Extract the (x, y) coordinate from the center of the cell holding the provided text.  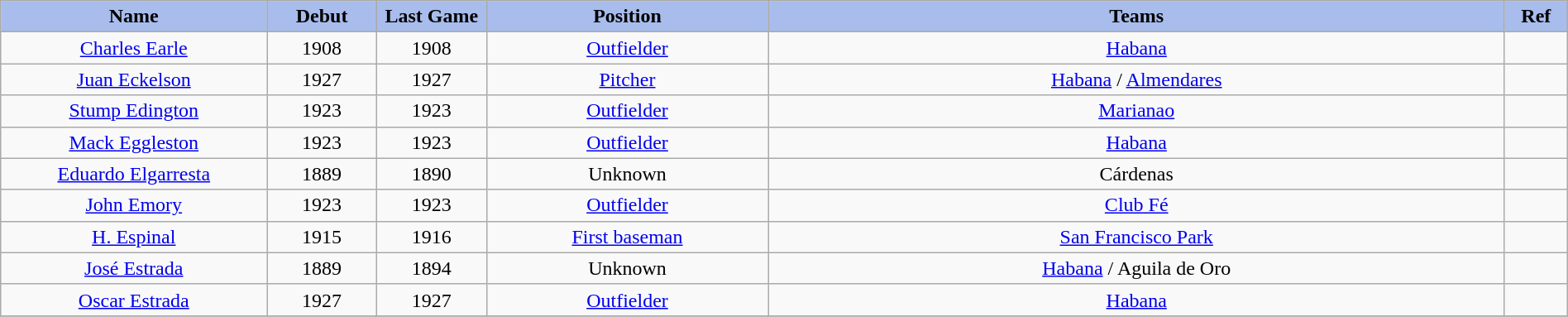
John Emory (134, 205)
Cárdenas (1136, 174)
Eduardo Elgarresta (134, 174)
Position (627, 17)
Marianao (1136, 111)
Teams (1136, 17)
Mack Eggleston (134, 142)
Name (134, 17)
San Francisco Park (1136, 237)
H. Espinal (134, 237)
Habana / Almendares (1136, 79)
Charles Earle (134, 48)
Last Game (432, 17)
José Estrada (134, 268)
1890 (432, 174)
Ref (1536, 17)
Pitcher (627, 79)
Stump Edington (134, 111)
Juan Eckelson (134, 79)
Debut (323, 17)
Habana / Aguila de Oro (1136, 268)
1915 (323, 237)
Oscar Estrada (134, 300)
First baseman (627, 237)
Club Fé (1136, 205)
1916 (432, 237)
1894 (432, 268)
